Find where the given text appears and provide that cell's center as (x, y) coordinate. 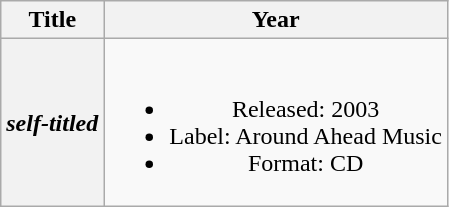
Title (52, 20)
Released: 2003Label: Around Ahead MusicFormat: CD (276, 122)
Year (276, 20)
self-titled (52, 122)
